Detect which cell encompasses the target text, then output its [x, y] center coordinate. 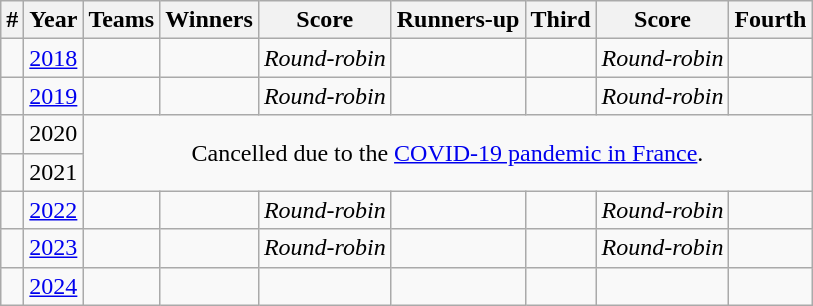
Third [560, 20]
Winners [210, 20]
Cancelled due to the COVID-19 pandemic in France. [448, 153]
Fourth [770, 20]
Teams [122, 20]
2024 [54, 286]
2021 [54, 172]
2018 [54, 58]
Runners-up [458, 20]
2019 [54, 96]
Year [54, 20]
2022 [54, 210]
2020 [54, 134]
# [12, 20]
2023 [54, 248]
